For the text-containing cell, return its midpoint in [X, Y] coordinate format. 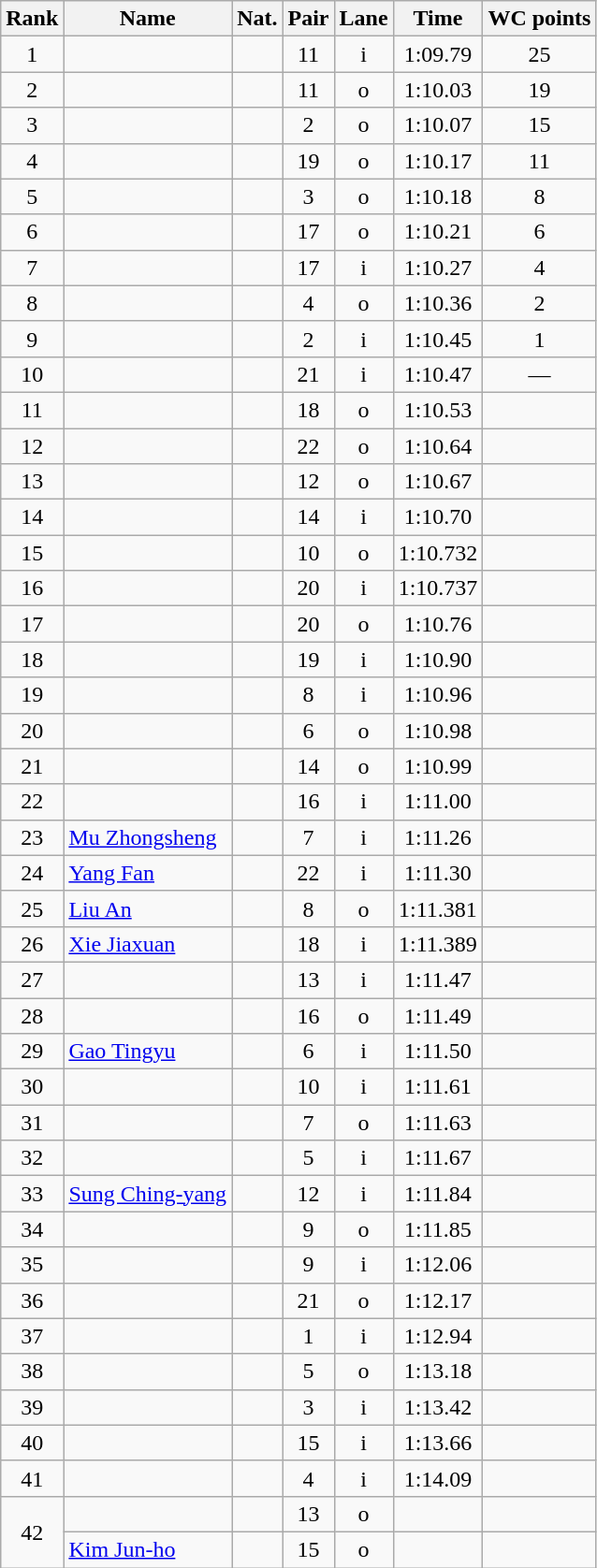
Lane [363, 19]
1:10.18 [438, 196]
23 [32, 837]
39 [32, 1407]
35 [32, 1265]
37 [32, 1336]
30 [32, 1087]
1:12.94 [438, 1336]
1:11.50 [438, 1052]
32 [32, 1158]
1:10.98 [438, 731]
1:10.03 [438, 90]
1:13.66 [438, 1443]
1:10.90 [438, 660]
1:12.06 [438, 1265]
42 [32, 1532]
Name [148, 19]
WC points [539, 19]
1:10.64 [438, 446]
1:13.42 [438, 1407]
1:13.18 [438, 1372]
40 [32, 1443]
33 [32, 1194]
Pair [309, 19]
1:11.84 [438, 1194]
Liu An [148, 908]
28 [32, 1015]
1:11.389 [438, 944]
1:11.85 [438, 1229]
24 [32, 873]
1:10.47 [438, 374]
Xie Jiaxuan [148, 944]
41 [32, 1478]
Gao Tingyu [148, 1052]
1:10.67 [438, 482]
1:10.732 [438, 553]
Time [438, 19]
1:10.70 [438, 517]
34 [32, 1229]
Mu Zhongsheng [148, 837]
1:11.63 [438, 1123]
Sung Ching-yang [148, 1194]
1:11.49 [438, 1015]
1:11.26 [438, 837]
1:12.17 [438, 1300]
1:09.79 [438, 54]
36 [32, 1300]
1:10.21 [438, 232]
1:11.61 [438, 1087]
1:10.45 [438, 339]
1:11.30 [438, 873]
1:11.47 [438, 980]
1:10.99 [438, 766]
1:10.96 [438, 695]
Kim Jun-ho [148, 1549]
1:10.17 [438, 161]
— [539, 374]
Rank [32, 19]
1:10.36 [438, 303]
1:10.76 [438, 624]
1:10.07 [438, 125]
Yang Fan [148, 873]
1:10.27 [438, 268]
27 [32, 980]
Nat. [257, 19]
1:14.09 [438, 1478]
1:11.00 [438, 802]
29 [32, 1052]
1:11.67 [438, 1158]
38 [32, 1372]
1:10.737 [438, 588]
1:11.381 [438, 908]
26 [32, 944]
31 [32, 1123]
1:10.53 [438, 410]
